Return the (x, y) coordinate for the center point of the cell that contains the specified text.  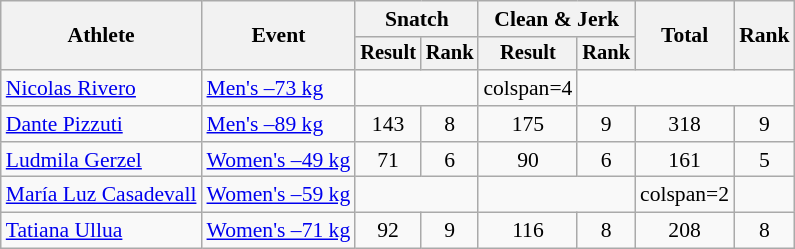
Athlete (102, 36)
71 (388, 160)
Dante Pizzuti (102, 124)
5 (764, 160)
116 (528, 231)
Tatiana Ullua (102, 231)
Men's –73 kg (278, 88)
143 (388, 124)
Men's –89 kg (278, 124)
Ludmila Gerzel (102, 160)
318 (684, 124)
161 (684, 160)
90 (528, 160)
Women's –71 kg (278, 231)
92 (388, 231)
Women's –49 kg (278, 160)
208 (684, 231)
colspan=2 (684, 195)
Event (278, 36)
175 (528, 124)
Snatch (416, 19)
María Luz Casadevall (102, 195)
Total (684, 36)
colspan=4 (528, 88)
Clean & Jerk (556, 19)
Nicolas Rivero (102, 88)
Women's –59 kg (278, 195)
